Return [x, y] of the center of cell containing provided text 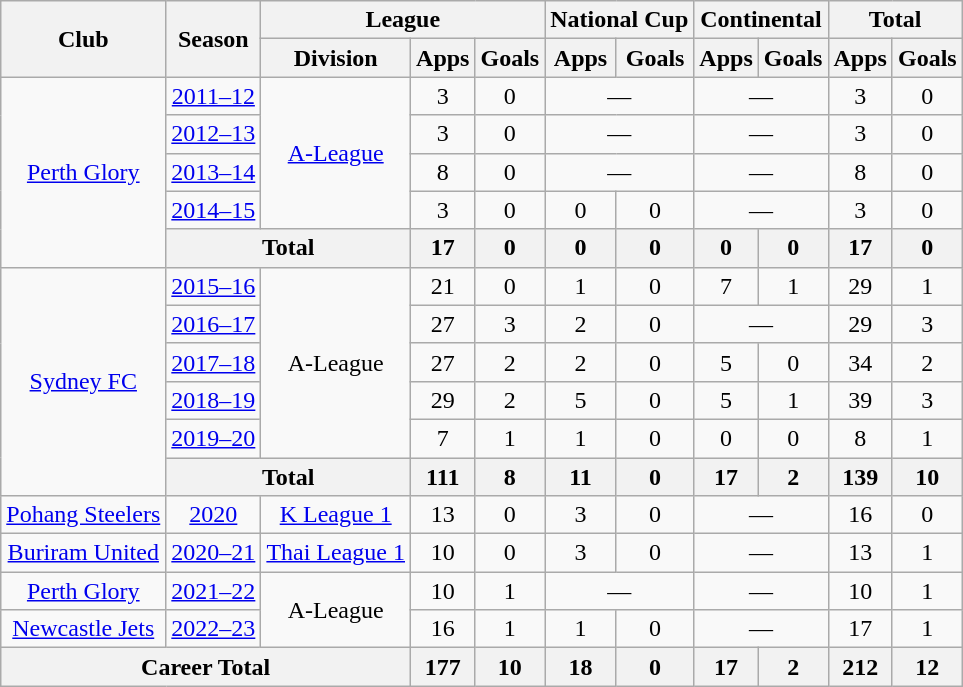
Buriram United [84, 553]
2020 [214, 515]
Club [84, 39]
2011–12 [214, 96]
2019–20 [214, 438]
212 [860, 667]
2013–14 [214, 172]
39 [860, 400]
Career Total [206, 667]
111 [443, 477]
2017–18 [214, 362]
Division [336, 58]
Continental [761, 20]
18 [581, 667]
2016–17 [214, 324]
2022–23 [214, 629]
League [403, 20]
Newcastle Jets [84, 629]
Pohang Steelers [84, 515]
21 [443, 286]
Season [214, 39]
Sydney FC [84, 381]
139 [860, 477]
K League 1 [336, 515]
2015–16 [214, 286]
2018–19 [214, 400]
National Cup [620, 20]
2020–21 [214, 553]
12 [927, 667]
177 [443, 667]
Thai League 1 [336, 553]
2012–13 [214, 134]
34 [860, 362]
11 [581, 477]
2014–15 [214, 210]
2021–22 [214, 591]
